For the text-containing cell, return its midpoint in (X, Y) coordinate format. 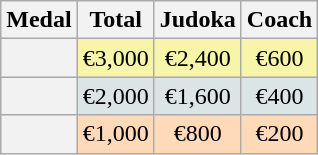
€800 (198, 134)
€1,000 (116, 134)
€600 (279, 58)
Coach (279, 20)
€200 (279, 134)
Medal (39, 20)
€400 (279, 96)
€2,000 (116, 96)
€2,400 (198, 58)
€1,600 (198, 96)
Judoka (198, 20)
Total (116, 20)
€3,000 (116, 58)
